Search for the cell housing the specified text and yield its [X, Y] center coordinate. 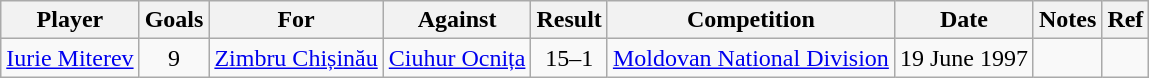
Against [457, 20]
Ciuhur Ocnița [457, 58]
Competition [750, 20]
Player [70, 20]
Ref [1126, 20]
Date [964, 20]
19 June 1997 [964, 58]
Iurie Miterev [70, 58]
For [296, 20]
Goals [174, 20]
Zimbru Chișinău [296, 58]
Result [569, 20]
9 [174, 58]
Notes [1067, 20]
15–1 [569, 58]
Moldovan National Division [750, 58]
